Output the (x, y) coordinate of the center of the cell containing the given text.  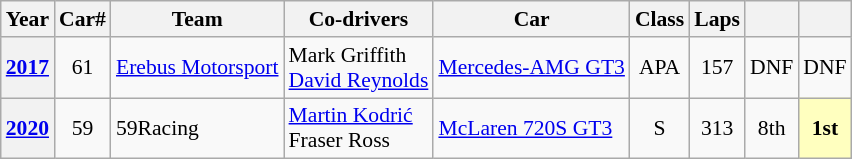
Erebus Motorsport (198, 68)
61 (82, 68)
Car (532, 19)
Mark Griffith David Reynolds (359, 68)
157 (717, 68)
S (660, 128)
313 (717, 128)
Class (660, 19)
2020 (28, 128)
APA (660, 68)
Martin Kodrić Fraser Ross (359, 128)
Team (198, 19)
59 (82, 128)
1st (824, 128)
Car# (82, 19)
59Racing (198, 128)
Co-drivers (359, 19)
2017 (28, 68)
Laps (717, 19)
8th (772, 128)
Year (28, 19)
McLaren 720S GT3 (532, 128)
Mercedes-AMG GT3 (532, 68)
